Provide the [X, Y] coordinate of the cell's center where the given text is located.  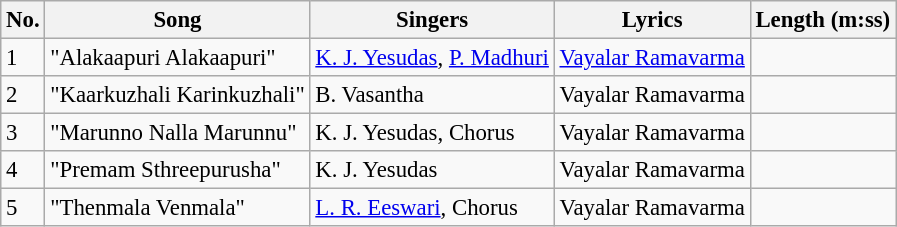
3 [23, 133]
4 [23, 170]
L. R. Eeswari, Chorus [432, 208]
"Thenmala Venmala" [178, 208]
Length (m:ss) [822, 20]
5 [23, 208]
K. J. Yesudas [432, 170]
"Premam Sthreepurusha" [178, 170]
Singers [432, 20]
B. Vasantha [432, 95]
Lyrics [652, 20]
"Kaarkuzhali Karinkuzhali" [178, 95]
1 [23, 58]
No. [23, 20]
K. J. Yesudas, Chorus [432, 133]
Song [178, 20]
2 [23, 95]
"Marunno Nalla Marunnu" [178, 133]
K. J. Yesudas, P. Madhuri [432, 58]
"Alakaapuri Alakaapuri" [178, 58]
